Extract the (X, Y) coordinate from the center of the cell holding the provided text.  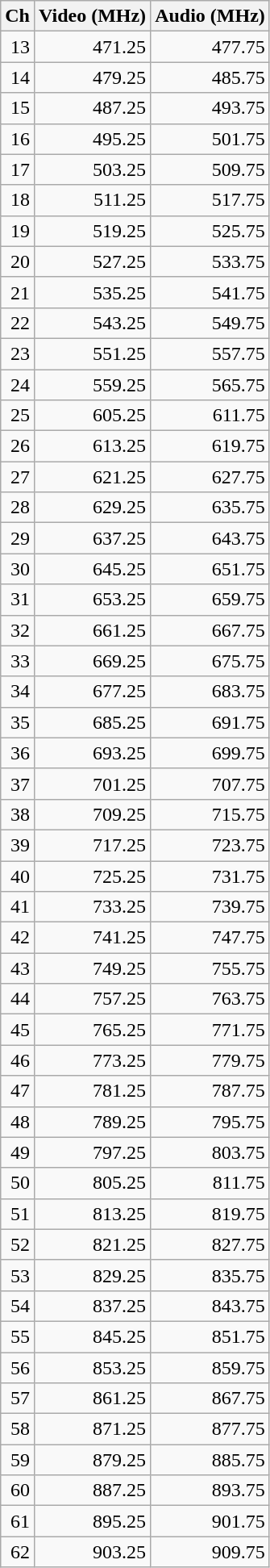
42 (18, 938)
709.25 (92, 814)
50 (18, 1183)
611.75 (210, 416)
493.75 (210, 108)
34 (18, 692)
Video (MHz) (92, 16)
44 (18, 999)
797.25 (92, 1152)
509.75 (210, 169)
605.25 (92, 416)
755.75 (210, 968)
763.75 (210, 999)
33 (18, 661)
46 (18, 1060)
30 (18, 569)
17 (18, 169)
55 (18, 1336)
16 (18, 139)
25 (18, 416)
741.25 (92, 938)
787.75 (210, 1091)
781.25 (92, 1091)
757.25 (92, 999)
59 (18, 1460)
549.75 (210, 323)
495.25 (92, 139)
651.75 (210, 569)
701.25 (92, 784)
895.25 (92, 1521)
543.25 (92, 323)
861.25 (92, 1399)
643.75 (210, 538)
871.25 (92, 1429)
621.25 (92, 477)
645.25 (92, 569)
501.75 (210, 139)
48 (18, 1122)
677.25 (92, 692)
853.25 (92, 1368)
629.25 (92, 508)
909.75 (210, 1552)
503.25 (92, 169)
637.25 (92, 538)
827.75 (210, 1244)
Ch (18, 16)
699.75 (210, 753)
725.25 (92, 876)
717.25 (92, 845)
20 (18, 261)
829.25 (92, 1275)
879.25 (92, 1460)
635.75 (210, 508)
845.25 (92, 1336)
821.25 (92, 1244)
52 (18, 1244)
61 (18, 1521)
843.75 (210, 1306)
675.75 (210, 661)
901.75 (210, 1521)
511.25 (92, 200)
551.25 (92, 353)
851.75 (210, 1336)
707.75 (210, 784)
26 (18, 446)
Audio (MHz) (210, 16)
715.75 (210, 814)
747.75 (210, 938)
18 (18, 200)
479.25 (92, 77)
41 (18, 907)
31 (18, 600)
487.25 (92, 108)
765.25 (92, 1030)
819.75 (210, 1214)
795.75 (210, 1122)
28 (18, 508)
789.25 (92, 1122)
667.75 (210, 630)
485.75 (210, 77)
613.25 (92, 446)
723.75 (210, 845)
29 (18, 538)
43 (18, 968)
559.25 (92, 385)
813.25 (92, 1214)
527.25 (92, 261)
669.25 (92, 661)
471.25 (92, 47)
13 (18, 47)
51 (18, 1214)
525.75 (210, 231)
535.25 (92, 292)
21 (18, 292)
685.25 (92, 722)
903.25 (92, 1552)
35 (18, 722)
885.75 (210, 1460)
37 (18, 784)
661.25 (92, 630)
53 (18, 1275)
47 (18, 1091)
805.25 (92, 1183)
36 (18, 753)
24 (18, 385)
627.75 (210, 477)
23 (18, 353)
835.75 (210, 1275)
60 (18, 1491)
56 (18, 1368)
22 (18, 323)
693.25 (92, 753)
859.75 (210, 1368)
541.75 (210, 292)
867.75 (210, 1399)
19 (18, 231)
39 (18, 845)
477.75 (210, 47)
887.25 (92, 1491)
45 (18, 1030)
519.25 (92, 231)
739.75 (210, 907)
49 (18, 1152)
771.75 (210, 1030)
57 (18, 1399)
691.75 (210, 722)
557.75 (210, 353)
811.75 (210, 1183)
659.75 (210, 600)
653.25 (92, 600)
837.25 (92, 1306)
62 (18, 1552)
38 (18, 814)
619.75 (210, 446)
733.25 (92, 907)
40 (18, 876)
14 (18, 77)
533.75 (210, 261)
749.25 (92, 968)
54 (18, 1306)
27 (18, 477)
731.75 (210, 876)
32 (18, 630)
893.75 (210, 1491)
683.75 (210, 692)
15 (18, 108)
779.75 (210, 1060)
877.75 (210, 1429)
803.75 (210, 1152)
517.75 (210, 200)
773.25 (92, 1060)
565.75 (210, 385)
58 (18, 1429)
